Output the (x, y) coordinate of the center of the cell containing the given text.  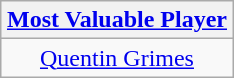
Quentin Grimes (116, 58)
Most Valuable Player (116, 20)
